Return the [x, y] coordinate for the center point of the cell that contains the specified text.  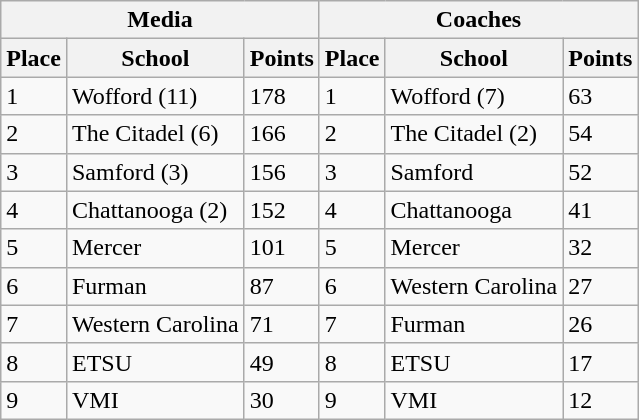
87 [282, 286]
27 [600, 286]
Chattanooga (2) [155, 210]
156 [282, 172]
49 [282, 362]
Wofford (11) [155, 96]
41 [600, 210]
32 [600, 248]
12 [600, 400]
Samford (3) [155, 172]
The Citadel (2) [474, 134]
52 [600, 172]
63 [600, 96]
54 [600, 134]
26 [600, 324]
152 [282, 210]
Chattanooga [474, 210]
101 [282, 248]
166 [282, 134]
Media [160, 20]
Wofford (7) [474, 96]
30 [282, 400]
Samford [474, 172]
Coaches [478, 20]
17 [600, 362]
178 [282, 96]
The Citadel (6) [155, 134]
71 [282, 324]
